For the text-containing cell, return its midpoint in (x, y) coordinate format. 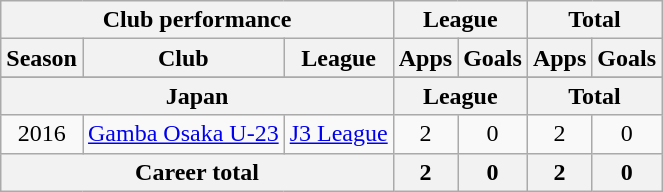
Gamba Osaka U-23 (183, 134)
2016 (42, 134)
Club performance (197, 20)
J3 League (338, 134)
Season (42, 58)
Career total (197, 172)
Japan (197, 96)
Club (183, 58)
